For the text-containing cell, return its midpoint in (x, y) coordinate format. 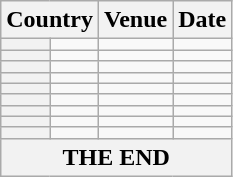
Venue (135, 20)
THE END (116, 157)
Date (202, 20)
Country (50, 20)
